Scan for the cell matching the given text and deliver its (x, y) coordinate at center. 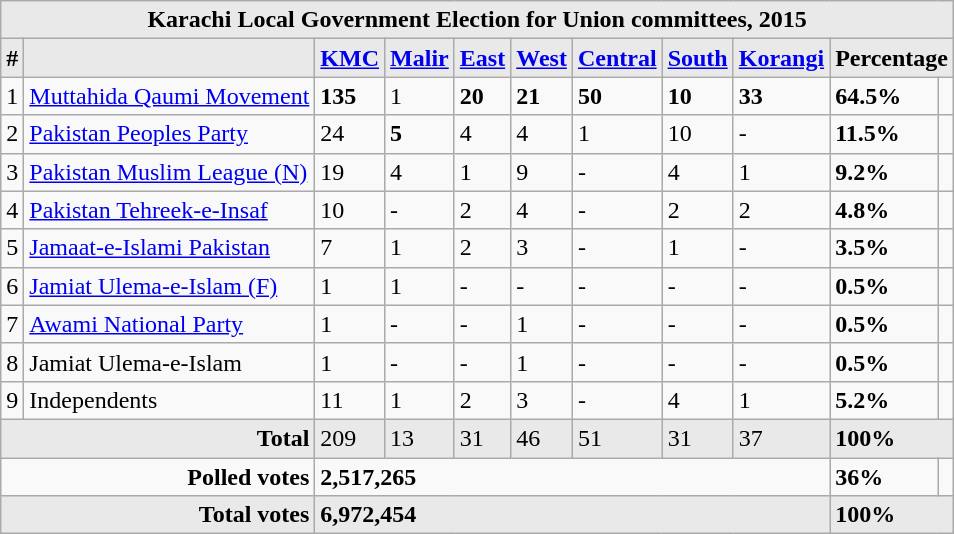
West (542, 58)
Pakistan Peoples Party (170, 134)
135 (350, 96)
KMC (350, 58)
6 (12, 286)
6,972,454 (572, 515)
51 (617, 438)
Total (158, 438)
Jamiat Ulema-e-Islam (F) (170, 286)
Total votes (158, 515)
Independents (170, 400)
9.2% (884, 172)
33 (781, 96)
Pakistan Muslim League (N) (170, 172)
Muttahida Qaumi Movement (170, 96)
11 (350, 400)
Jamiat Ulema-e-Islam (170, 362)
Awami National Party (170, 324)
11.5% (884, 134)
Karachi Local Government Election for Union committees, 2015 (478, 20)
19 (350, 172)
8 (12, 362)
64.5% (884, 96)
13 (420, 438)
Korangi (781, 58)
Malir (420, 58)
37 (781, 438)
46 (542, 438)
20 (482, 96)
5.2% (884, 400)
Percentage (892, 58)
East (482, 58)
36% (884, 477)
Polled votes (158, 477)
South (698, 58)
Pakistan Tehreek-e-Insaf (170, 210)
24 (350, 134)
50 (617, 96)
3.5% (884, 248)
2,517,265 (572, 477)
Central (617, 58)
21 (542, 96)
4.8% (884, 210)
# (12, 58)
209 (350, 438)
Jamaat-e-Islami Pakistan (170, 248)
